For the text-containing cell, return its midpoint in [x, y] coordinate format. 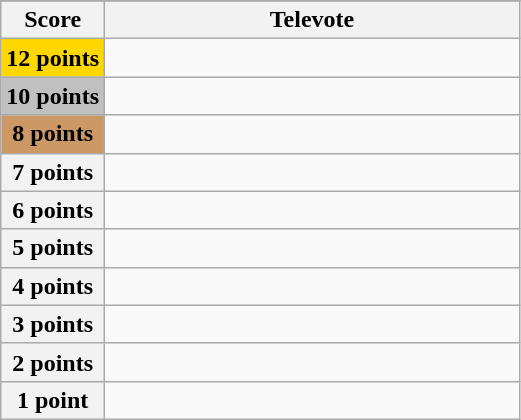
3 points [53, 324]
5 points [53, 248]
7 points [53, 172]
Score [53, 20]
10 points [53, 96]
4 points [53, 286]
6 points [53, 210]
2 points [53, 362]
Televote [312, 20]
8 points [53, 134]
1 point [53, 400]
12 points [53, 58]
